Identify which cell holds the provided text, then report its [X, Y] central coordinate. 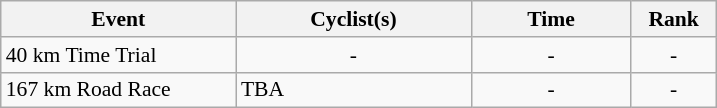
Cyclist(s) [354, 19]
Rank [674, 19]
TBA [354, 90]
167 km Road Race [118, 90]
Event [118, 19]
40 km Time Trial [118, 55]
Time [551, 19]
